Return (X, Y) of the center of cell containing provided text 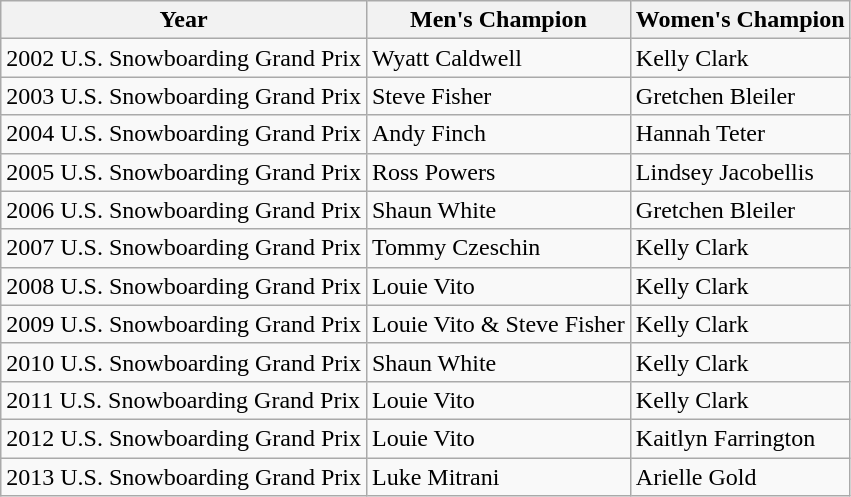
2003 U.S. Snowboarding Grand Prix (184, 96)
Ross Powers (498, 172)
Arielle Gold (740, 477)
Wyatt Caldwell (498, 58)
2011 U.S. Snowboarding Grand Prix (184, 400)
2005 U.S. Snowboarding Grand Prix (184, 172)
2009 U.S. Snowboarding Grand Prix (184, 324)
2008 U.S. Snowboarding Grand Prix (184, 286)
2010 U.S. Snowboarding Grand Prix (184, 362)
Louie Vito & Steve Fisher (498, 324)
Kaitlyn Farrington (740, 438)
2006 U.S. Snowboarding Grand Prix (184, 210)
2002 U.S. Snowboarding Grand Prix (184, 58)
Lindsey Jacobellis (740, 172)
Year (184, 20)
Women's Champion (740, 20)
Andy Finch (498, 134)
2004 U.S. Snowboarding Grand Prix (184, 134)
Steve Fisher (498, 96)
2007 U.S. Snowboarding Grand Prix (184, 248)
2013 U.S. Snowboarding Grand Prix (184, 477)
Hannah Teter (740, 134)
2012 U.S. Snowboarding Grand Prix (184, 438)
Luke Mitrani (498, 477)
Tommy Czeschin (498, 248)
Men's Champion (498, 20)
